For the text-containing cell, return its midpoint in [x, y] coordinate format. 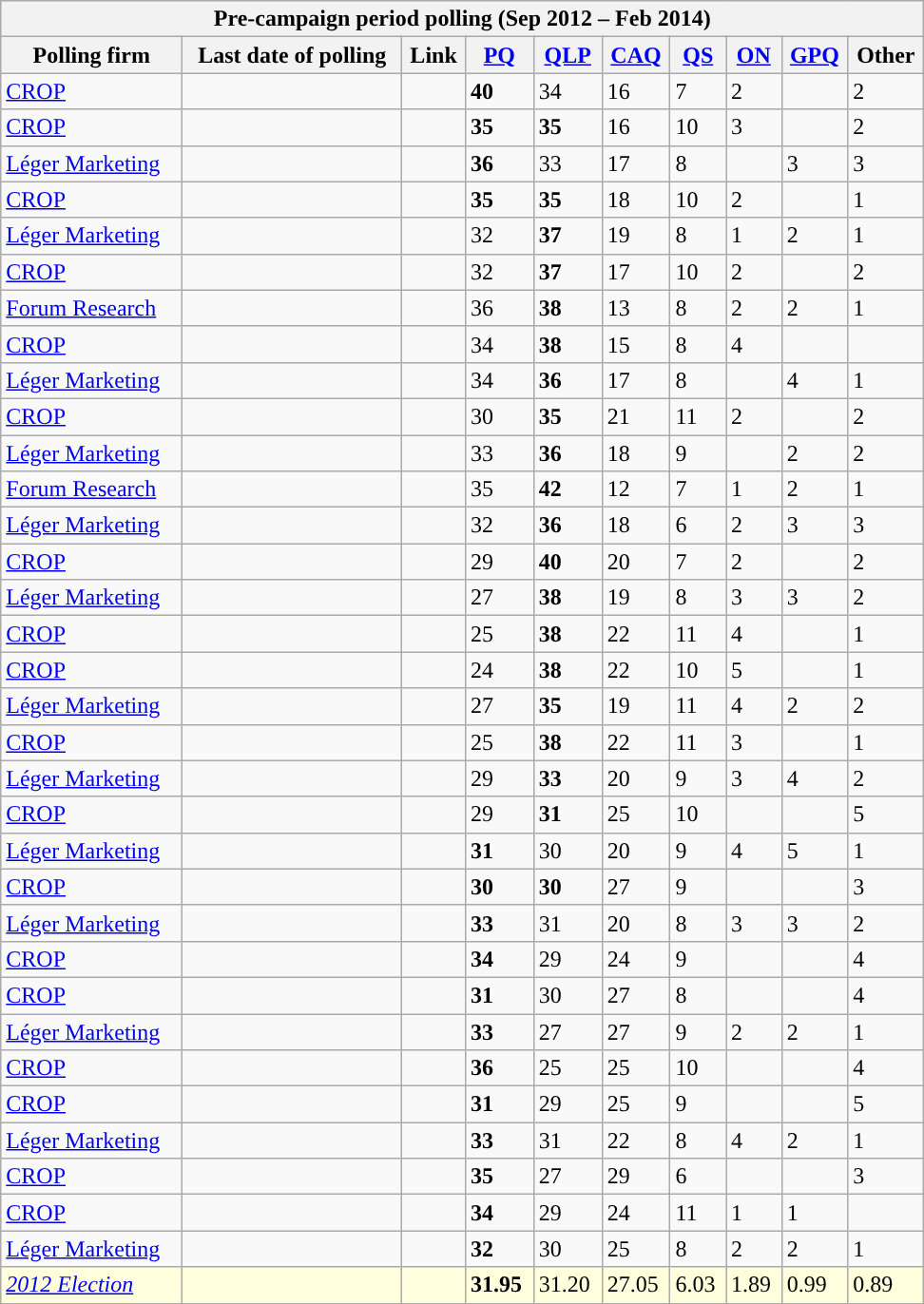
6.03 [698, 1285]
27.05 [636, 1285]
2012 Election [91, 1285]
15 [636, 344]
21 [636, 416]
42 [568, 489]
Polling firm [91, 55]
31.95 [499, 1285]
QS [698, 55]
0.99 [815, 1285]
ON [755, 55]
PQ [499, 55]
1.89 [755, 1285]
QLP [568, 55]
Other [886, 55]
Pre-campaign period polling (Sep 2012 – Feb 2014) [462, 19]
GPQ [815, 55]
CAQ [636, 55]
31.20 [568, 1285]
12 [636, 489]
Last date of polling [293, 55]
0.89 [886, 1285]
13 [636, 308]
Link [433, 55]
